Capture the cell that displays the provided text and extract its [x, y] central coordinate. 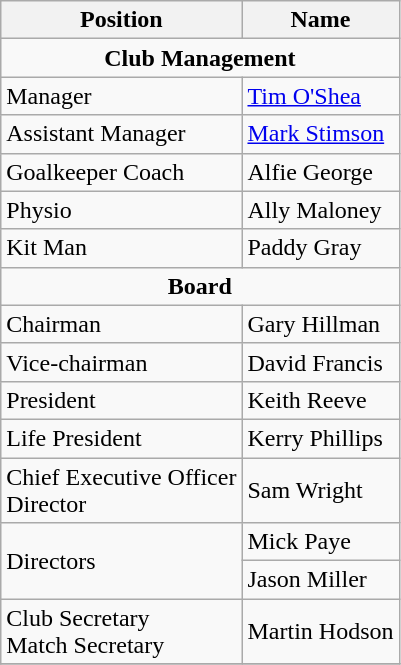
Assistant Manager [122, 134]
Position [122, 20]
Ally Maloney [320, 210]
Kit Man [122, 248]
Jason Miller [320, 580]
Club SecretaryMatch Secretary [122, 632]
Directors [122, 561]
Gary Hillman [320, 324]
Martin Hodson [320, 632]
Chairman [122, 324]
President [122, 400]
Mick Paye [320, 542]
Tim O'Shea [320, 96]
Manager [122, 96]
Chief Executive OfficerDirector [122, 490]
Keith Reeve [320, 400]
Name [320, 20]
Vice-chairman [122, 362]
Mark Stimson [320, 134]
Goalkeeper Coach [122, 172]
David Francis [320, 362]
Club Management [200, 58]
Sam Wright [320, 490]
Paddy Gray [320, 248]
Alfie George [320, 172]
Kerry Phillips [320, 438]
Board [200, 286]
Physio [122, 210]
Life President [122, 438]
